Provide the (X, Y) coordinate of the cell's center where the given text is located.  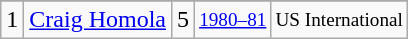
Craig Homola (98, 20)
5 (184, 20)
1980–81 (233, 20)
US International (340, 20)
1 (12, 20)
